Provide the (X, Y) coordinate of the cell's center where the given text is located.  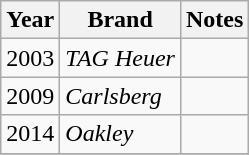
2003 (30, 58)
Carlsberg (120, 96)
Notes (214, 20)
Oakley (120, 134)
2009 (30, 96)
Year (30, 20)
2014 (30, 134)
Brand (120, 20)
TAG Heuer (120, 58)
